Detect which cell encompasses the target text, then output its [X, Y] center coordinate. 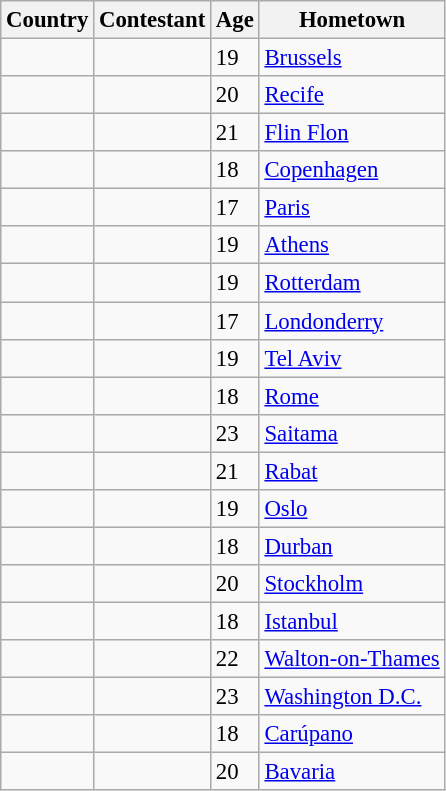
Durban [352, 546]
Carúpano [352, 734]
Oslo [352, 509]
22 [236, 659]
Istanbul [352, 621]
Rome [352, 396]
Flin Flon [352, 133]
Rotterdam [352, 283]
Copenhagen [352, 170]
Age [236, 20]
Brussels [352, 58]
Paris [352, 208]
Recife [352, 95]
Country [48, 20]
Tel Aviv [352, 358]
Walton-on-Thames [352, 659]
Hometown [352, 20]
Bavaria [352, 772]
Washington D.C. [352, 697]
Contestant [152, 20]
Rabat [352, 471]
Londonderry [352, 321]
Stockholm [352, 584]
Athens [352, 245]
Saitama [352, 433]
